Pinpoint the cell where the given text exists, returning its (x, y) midpoint coordinate. 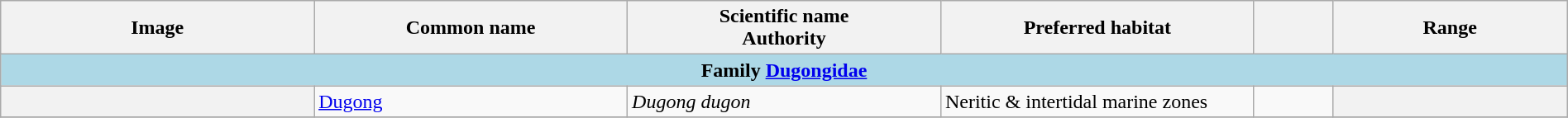
Range (1450, 28)
Dugong (471, 101)
Dugong dugon (784, 101)
Common name (471, 28)
Preferred habitat (1097, 28)
Family Dugongidae (784, 70)
Image (157, 28)
Neritic & intertidal marine zones (1097, 101)
Scientific nameAuthority (784, 28)
